From the cell containing the given text, extract its center point as (x, y) coordinate. 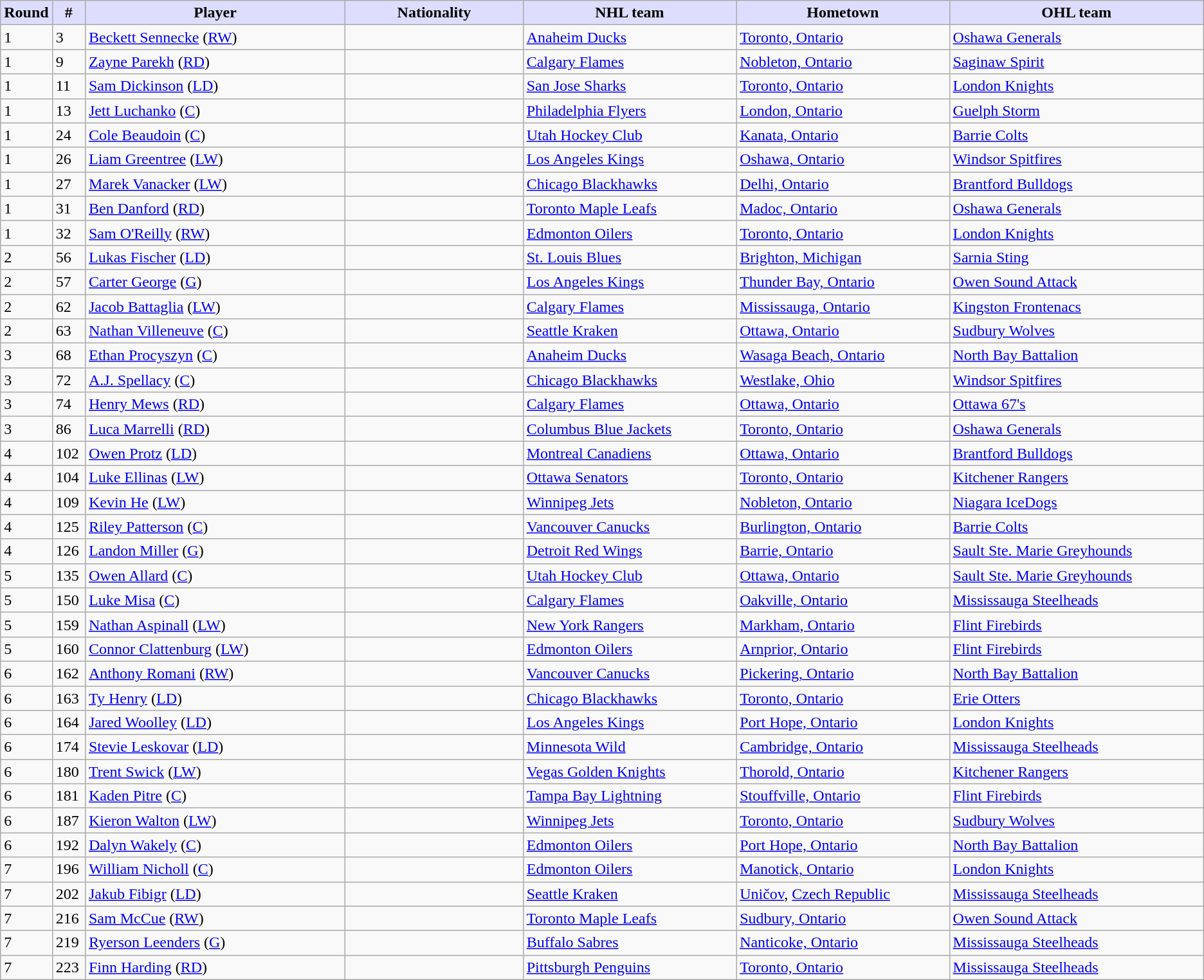
Ottawa Senators (629, 478)
Landon Miller (G) (215, 551)
Riley Patterson (C) (215, 527)
Guelph Storm (1077, 111)
72 (68, 380)
Stevie Leskovar (LD) (215, 747)
202 (68, 894)
174 (68, 747)
Buffalo Sabres (629, 943)
196 (68, 869)
NHL team (629, 13)
31 (68, 208)
Niagara IceDogs (1077, 502)
Stouffville, Ontario (843, 796)
Nathan Villeneuve (C) (215, 331)
180 (68, 772)
Ethan Procyszyn (C) (215, 356)
Delhi, Ontario (843, 184)
Philadelphia Flyers (629, 111)
Nationality (435, 13)
Burlington, Ontario (843, 527)
Brighton, Michigan (843, 257)
216 (68, 918)
Beckett Sennecke (RW) (215, 37)
Manotick, Ontario (843, 869)
Connor Clattenburg (LW) (215, 649)
Luke Ellinas (LW) (215, 478)
102 (68, 453)
86 (68, 429)
181 (68, 796)
Sudbury, Ontario (843, 918)
Sam McCue (RW) (215, 918)
Jett Luchanko (C) (215, 111)
Columbus Blue Jackets (629, 429)
Wasaga Beach, Ontario (843, 356)
Jared Woolley (LD) (215, 723)
Jacob Battaglia (LW) (215, 307)
26 (68, 159)
Finn Harding (RD) (215, 967)
New York Rangers (629, 624)
9 (68, 62)
Kingston Frontenacs (1077, 307)
63 (68, 331)
Kevin He (LW) (215, 502)
Round (26, 13)
# (68, 13)
Cambridge, Ontario (843, 747)
135 (68, 576)
Mississauga, Ontario (843, 307)
Sam Dickinson (LD) (215, 86)
Nathan Aspinall (LW) (215, 624)
OHL team (1077, 13)
126 (68, 551)
Lukas Fischer (LD) (215, 257)
Luca Marrelli (RD) (215, 429)
Kaden Pitre (C) (215, 796)
William Nicholl (C) (215, 869)
Pittsburgh Penguins (629, 967)
Vegas Golden Knights (629, 772)
163 (68, 698)
150 (68, 600)
Pickering, Ontario (843, 673)
Ty Henry (LD) (215, 698)
Detroit Red Wings (629, 551)
162 (68, 673)
Owen Protz (LD) (215, 453)
Tampa Bay Lightning (629, 796)
13 (68, 111)
Minnesota Wild (629, 747)
London, Ontario (843, 111)
62 (68, 307)
74 (68, 404)
Henry Mews (RD) (215, 404)
A.J. Spellacy (C) (215, 380)
Kieron Walton (LW) (215, 821)
Uničov, Czech Republic (843, 894)
192 (68, 845)
Cole Beaudoin (C) (215, 135)
Marek Vanacker (LW) (215, 184)
57 (68, 282)
San Jose Sharks (629, 86)
Markham, Ontario (843, 624)
Ryerson Leenders (G) (215, 943)
Ottawa 67's (1077, 404)
11 (68, 86)
Barrie, Ontario (843, 551)
Carter George (G) (215, 282)
56 (68, 257)
Sam O'Reilly (RW) (215, 233)
160 (68, 649)
Liam Greentree (LW) (215, 159)
Trent Swick (LW) (215, 772)
Montreal Canadiens (629, 453)
Oshawa, Ontario (843, 159)
32 (68, 233)
Erie Otters (1077, 698)
Luke Misa (C) (215, 600)
68 (68, 356)
Owen Allard (C) (215, 576)
Saginaw Spirit (1077, 62)
109 (68, 502)
27 (68, 184)
Oakville, Ontario (843, 600)
Anthony Romani (RW) (215, 673)
164 (68, 723)
Sarnia Sting (1077, 257)
Ben Danford (RD) (215, 208)
Kanata, Ontario (843, 135)
St. Louis Blues (629, 257)
24 (68, 135)
187 (68, 821)
Nanticoke, Ontario (843, 943)
Thunder Bay, Ontario (843, 282)
Zayne Parekh (RD) (215, 62)
Arnprior, Ontario (843, 649)
Jakub Fibigr (LD) (215, 894)
125 (68, 527)
Thorold, Ontario (843, 772)
Madoc, Ontario (843, 208)
104 (68, 478)
159 (68, 624)
Westlake, Ohio (843, 380)
219 (68, 943)
Dalyn Wakely (C) (215, 845)
Hometown (843, 13)
223 (68, 967)
Player (215, 13)
